Scan for the cell matching the given text and deliver its [x, y] coordinate at center. 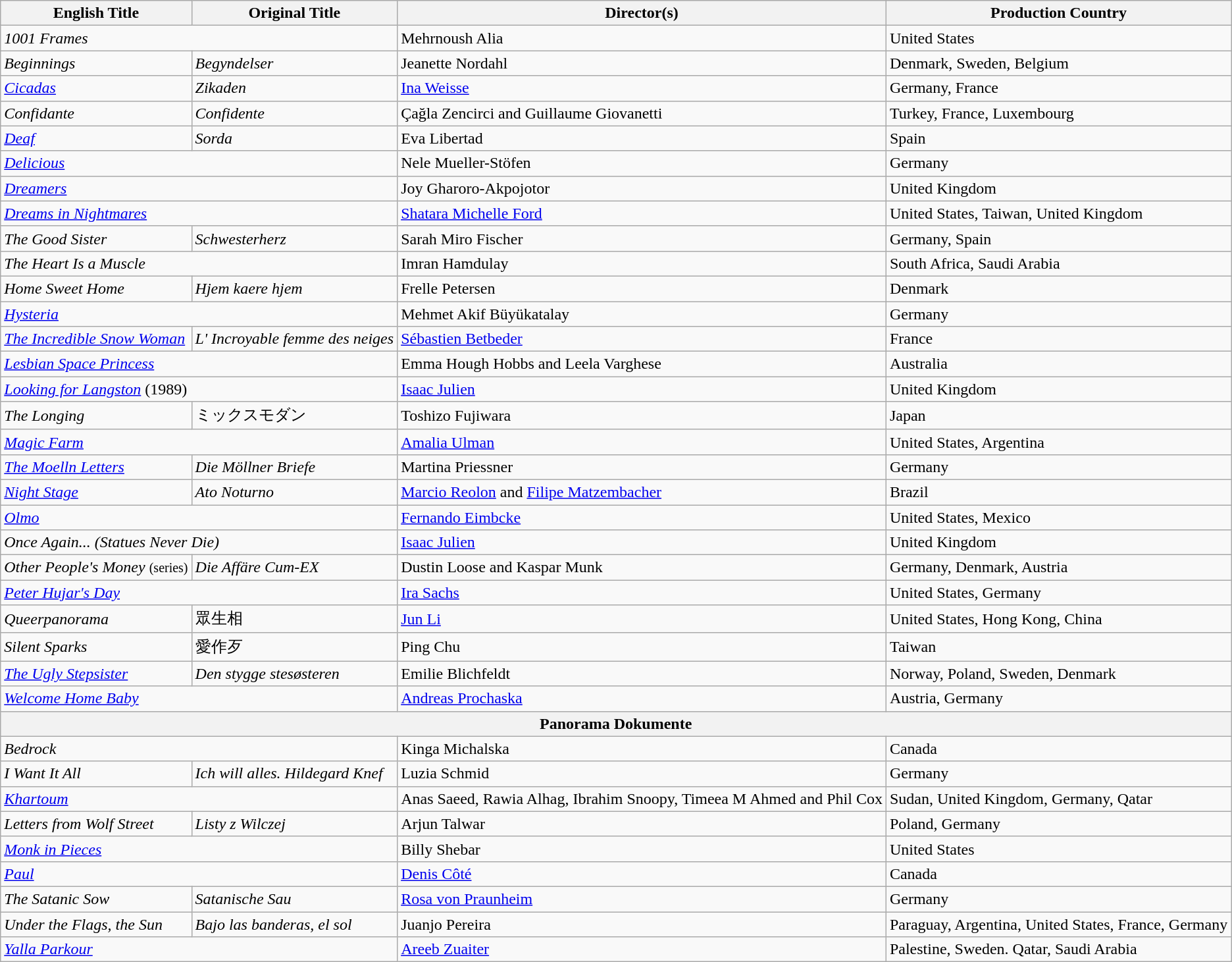
Rosa von Praunheim [642, 899]
Begyndelser [295, 63]
Brazil [1058, 492]
United States, Argentina [1058, 442]
Lesbian Space Princess [199, 364]
The Satanic Sow [96, 899]
Looking for Langston (1989) [199, 389]
Paul [199, 874]
Hjem kaere hjem [295, 288]
France [1058, 339]
Panorama Dokumente [616, 724]
Ping Chu [642, 647]
South Africa, Saudi Arabia [1058, 263]
Emilie Blichfeldt [642, 674]
Eva Libertad [642, 138]
United States, Hong Kong, China [1058, 619]
Paraguay, Argentina, United States, France, Germany [1058, 924]
Jun Li [642, 619]
Home Sweet Home [96, 288]
Mehrnoush Alia [642, 38]
Den stygge stesøsteren [295, 674]
Once Again... (Statues Never Die) [199, 543]
Germany, France [1058, 88]
L' Incroyable femme des neiges [295, 339]
Mehmet Akif Büyükatalay [642, 314]
Cicadas [96, 88]
Director(s) [642, 13]
Anas Saeed, Rawia Alhag, Ibrahim Snoopy, Timeea M Ahmed and Phil Cox [642, 799]
The Moelln Letters [96, 467]
Dreams in Nightmares [199, 213]
The Ugly Stepsister [96, 674]
Imran Hamdulay [642, 263]
Nele Mueller-Stöfen [642, 163]
Joy Gharoro-Akpojotor [642, 188]
Shatara Michelle Ford [642, 213]
Original Title [295, 13]
The Longing [96, 416]
Dustin Loose and Kaspar Munk [642, 568]
Australia [1058, 364]
ミックスモダン [295, 416]
Listy z Wilczej [295, 824]
Frelle Petersen [642, 288]
Confidante [96, 113]
Arjun Talwar [642, 824]
Production Country [1058, 13]
Billy Shebar [642, 849]
Ina Weisse [642, 88]
Amalia Ulman [642, 442]
Ira Sachs [642, 593]
Marcio Reolon and Filipe Matzembacher [642, 492]
Zikaden [295, 88]
English Title [96, 13]
Spain [1058, 138]
Areeb Zuaiter [642, 949]
I Want It All [96, 774]
Peter Hujar's Day [199, 593]
Beginnings [96, 63]
Die Affäre Cum-EX [295, 568]
Luzia Schmid [642, 774]
The Incredible Snow Woman [96, 339]
Bajo las banderas, el sol [295, 924]
Turkey, France, Luxembourg [1058, 113]
Austria, Germany [1058, 699]
Ich will alles. Hildegard Knef [295, 774]
Poland, Germany [1058, 824]
Sébastien Betbeder [642, 339]
Khartoum [199, 799]
Silent Sparks [96, 647]
Satanische Sau [295, 899]
Denis Côté [642, 874]
Dreamers [199, 188]
Queerpanorama [96, 619]
Letters from Wolf Street [96, 824]
眾生相 [295, 619]
Germany, Spain [1058, 238]
Hysteria [199, 314]
1001 Frames [199, 38]
Sarah Miro Fischer [642, 238]
Deaf [96, 138]
Jeanette Nordahl [642, 63]
United States, Taiwan, United Kingdom [1058, 213]
Juanjo Pereira [642, 924]
Andreas Prochaska [642, 699]
Çağla Zencirci and Guillaume Giovanetti [642, 113]
Night Stage [96, 492]
The Good Sister [96, 238]
Schwesterherz [295, 238]
United States, Mexico [1058, 517]
Taiwan [1058, 647]
Other People's Money (series) [96, 568]
Denmark, Sweden, Belgium [1058, 63]
Sorda [295, 138]
Sudan, United Kingdom, Germany, Qatar [1058, 799]
Olmo [199, 517]
Toshizo Fujiwara [642, 416]
Denmark [1058, 288]
Germany, Denmark, Austria [1058, 568]
Martina Priessner [642, 467]
Welcome Home Baby [199, 699]
Under the Flags, the Sun [96, 924]
Bedrock [199, 749]
United States, Germany [1058, 593]
Yalla Parkour [199, 949]
Confidente [295, 113]
Kinga Michalska [642, 749]
Japan [1058, 416]
Norway, Poland, Sweden, Denmark [1058, 674]
Emma Hough Hobbs and Leela Varghese [642, 364]
Monk in Pieces [199, 849]
愛作歹 [295, 647]
Die Möllner Briefe [295, 467]
Delicious [199, 163]
The Heart Is a Muscle [199, 263]
Ato Noturno [295, 492]
Fernando Eimbcke [642, 517]
Palestine, Sweden. Qatar, Saudi Arabia [1058, 949]
Magic Farm [199, 442]
